Provide the (X, Y) coordinate of the cell's center where the given text is located.  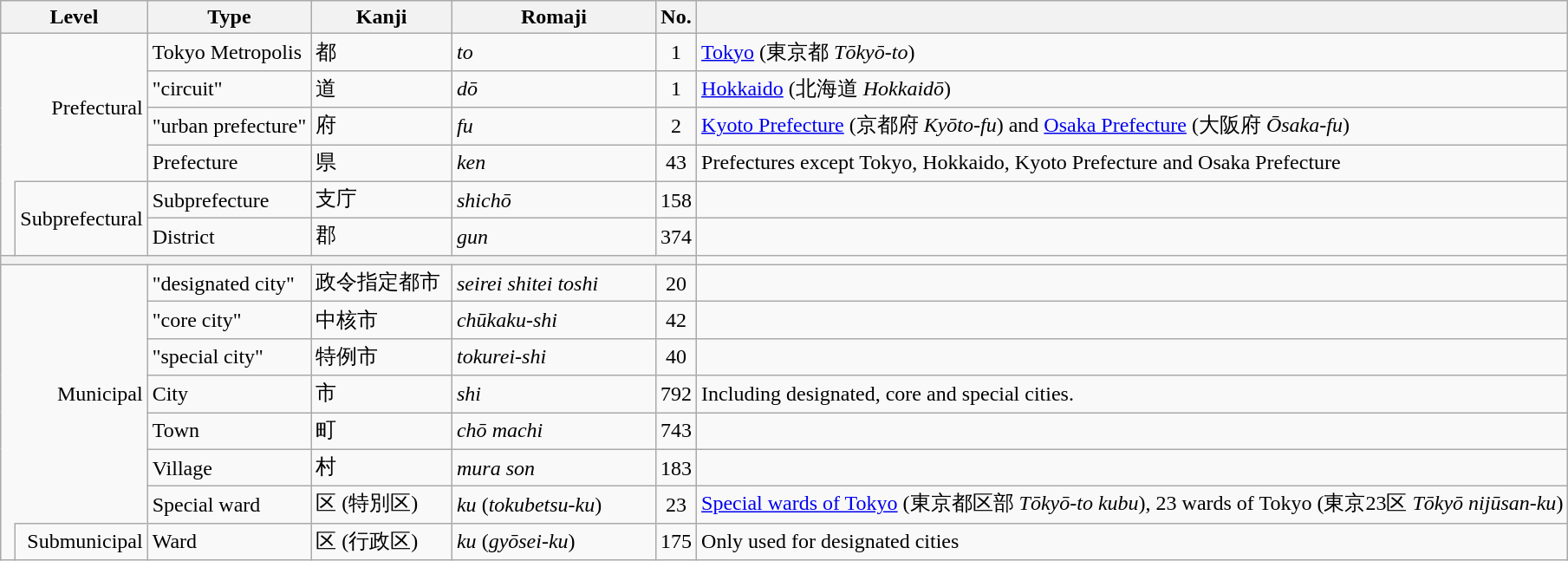
村 (381, 468)
Tokyo (東京都 Tōkyō-to) (1132, 52)
chō machi (553, 432)
"circuit" (229, 88)
都 (381, 52)
郡 (381, 238)
道 (381, 88)
Romaji (553, 17)
42 (676, 321)
to (553, 52)
seirei shitei toshi (553, 283)
Municipal (75, 394)
158 (676, 199)
shi (553, 394)
Special ward (229, 505)
支庁 (381, 199)
City (229, 394)
Submunicipal (81, 541)
中核市 (381, 321)
"urban prefecture" (229, 127)
shichō (553, 199)
tokurei-shi (553, 357)
区 (行政区) (381, 541)
District (229, 238)
Village (229, 468)
市 (381, 394)
府 (381, 127)
40 (676, 357)
Town (229, 432)
Subprefectural (81, 219)
20 (676, 283)
2 (676, 127)
"special city" (229, 357)
Only used for designated cities (1132, 541)
Prefectural (75, 108)
特例市 (381, 357)
chūkaku-shi (553, 321)
Subprefecture (229, 199)
政令指定都市 (381, 283)
Special wards of Tokyo (東京都区部 Tōkyō-to kubu), 23 wards of Tokyo (東京23区 Tōkyō nijūsan-ku) (1132, 505)
Hokkaido (北海道 Hokkaidō) (1132, 88)
Ward (229, 541)
23 (676, 505)
gun (553, 238)
dō (553, 88)
ku (gyōsei-ku) (553, 541)
175 (676, 541)
Including designated, core and special cities. (1132, 394)
ku (tokubetsu-ku) (553, 505)
fu (553, 127)
Kyoto Prefecture (京都府 Kyōto-fu) and Osaka Prefecture (大阪府 Ōsaka-fu) (1132, 127)
Tokyo Metropolis (229, 52)
43 (676, 163)
Type (229, 17)
"core city" (229, 321)
Kanji (381, 17)
No. (676, 17)
183 (676, 468)
Prefecture (229, 163)
792 (676, 394)
Prefectures except Tokyo, Hokkaido, Kyoto Prefecture and Osaka Prefecture (1132, 163)
県 (381, 163)
ken (553, 163)
mura son (553, 468)
区 (特別区) (381, 505)
"designated city" (229, 283)
町 (381, 432)
743 (676, 432)
374 (676, 238)
Level (75, 17)
